Find where the given text appears and provide that cell's center as (X, Y) coordinate. 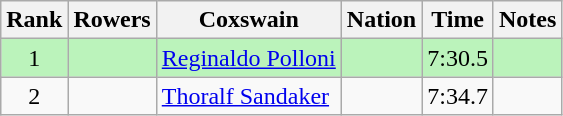
Nation (381, 20)
Rowers (112, 20)
Thoralf Sandaker (248, 96)
7:30.5 (458, 58)
7:34.7 (458, 96)
Time (458, 20)
Reginaldo Polloni (248, 58)
Rank (34, 20)
Notes (527, 20)
Coxswain (248, 20)
1 (34, 58)
2 (34, 96)
